Locate the cell with the specified text and output its (X, Y) center coordinate. 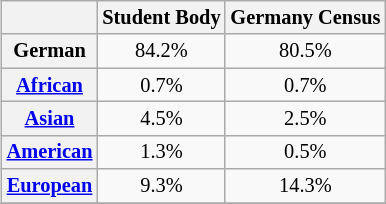
4.5% (161, 119)
84.2% (161, 51)
Germany Census (305, 18)
African (50, 85)
American (50, 152)
14.3% (305, 186)
European (50, 186)
80.5% (305, 51)
Asian (50, 119)
German (50, 51)
1.3% (161, 152)
0.5% (305, 152)
9.3% (161, 186)
Student Body (161, 18)
2.5% (305, 119)
